Output the [X, Y] coordinate of the center of the cell containing the given text.  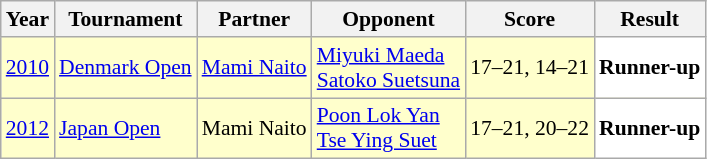
Denmark Open [126, 68]
Partner [254, 19]
Poon Lok Yan Tse Ying Suet [388, 128]
Result [650, 19]
Score [530, 19]
Opponent [388, 19]
17–21, 14–21 [530, 68]
Japan Open [126, 128]
Miyuki Maeda Satoko Suetsuna [388, 68]
2010 [28, 68]
17–21, 20–22 [530, 128]
2012 [28, 128]
Tournament [126, 19]
Year [28, 19]
